Extract the [x, y] coordinate from the center of the cell holding the provided text.  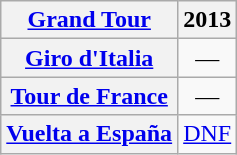
DNF [208, 134]
Vuelta a España [90, 134]
Grand Tour [90, 20]
Tour de France [90, 96]
2013 [208, 20]
Giro d'Italia [90, 58]
